Detect which cell encompasses the target text, then output its [x, y] center coordinate. 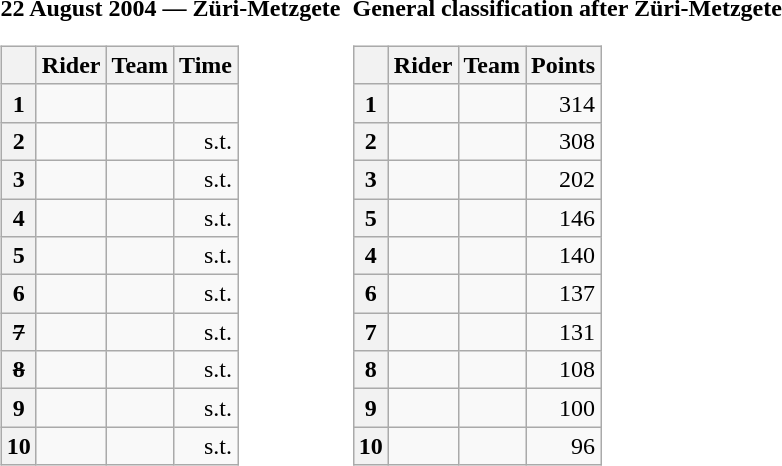
202 [564, 179]
137 [564, 294]
100 [564, 408]
314 [564, 103]
146 [564, 217]
Points [564, 65]
308 [564, 141]
140 [564, 256]
Time [206, 65]
131 [564, 332]
108 [564, 370]
96 [564, 446]
